Provide the [x, y] coordinate of the cell's center where the given text is located.  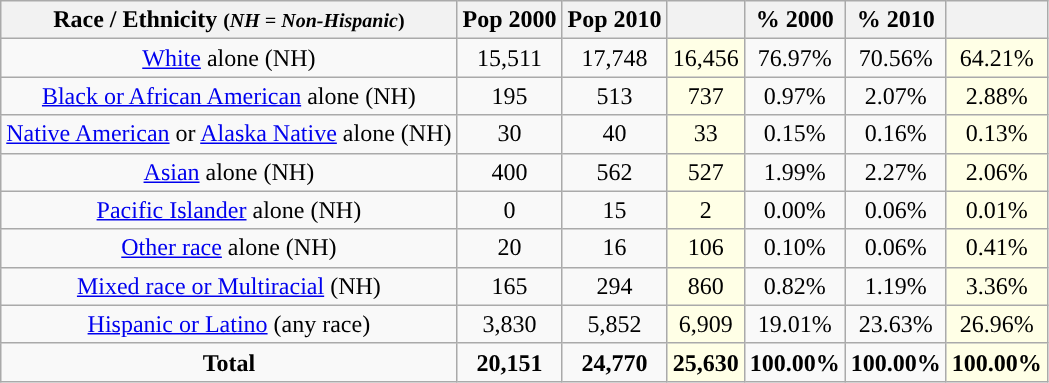
15,511 [510, 58]
165 [510, 286]
Pacific Islander alone (NH) [229, 210]
3,830 [510, 324]
1.19% [896, 286]
2.06% [996, 172]
Black or African American alone (NH) [229, 96]
Hispanic or Latino (any race) [229, 324]
0.82% [794, 286]
2 [706, 210]
527 [706, 172]
16,456 [706, 58]
33 [706, 134]
513 [614, 96]
860 [706, 286]
2.88% [996, 96]
24,770 [614, 362]
19.01% [794, 324]
25,630 [706, 362]
% 2010 [896, 20]
2.27% [896, 172]
40 [614, 134]
Asian alone (NH) [229, 172]
26.96% [996, 324]
% 2000 [794, 20]
20 [510, 248]
23.63% [896, 324]
0.97% [794, 96]
1.99% [794, 172]
0.13% [996, 134]
16 [614, 248]
195 [510, 96]
White alone (NH) [229, 58]
562 [614, 172]
5,852 [614, 324]
Total [229, 362]
737 [706, 96]
106 [706, 248]
6,909 [706, 324]
0.41% [996, 248]
0.15% [794, 134]
2.07% [896, 96]
3.36% [996, 286]
0.00% [794, 210]
Pop 2000 [510, 20]
0.16% [896, 134]
15 [614, 210]
Pop 2010 [614, 20]
0 [510, 210]
70.56% [896, 58]
76.97% [794, 58]
30 [510, 134]
64.21% [996, 58]
Mixed race or Multiracial (NH) [229, 286]
294 [614, 286]
20,151 [510, 362]
Native American or Alaska Native alone (NH) [229, 134]
Race / Ethnicity (NH = Non-Hispanic) [229, 20]
400 [510, 172]
0.01% [996, 210]
17,748 [614, 58]
0.10% [794, 248]
Other race alone (NH) [229, 248]
